Return the (x, y) coordinate for the center point of the cell that contains the specified text.  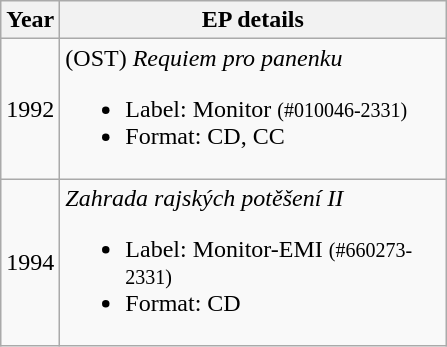
(OST) Requiem pro panenkuLabel: Monitor (#010046-2331)Format: CD, CC (253, 109)
Zahrada rajských potěšení IILabel: Monitor-EMI (#660273-2331)Format: CD (253, 262)
Year (30, 20)
1994 (30, 262)
1992 (30, 109)
EP details (253, 20)
